Provide the (x, y) coordinate of the cell's center where the given text is located.  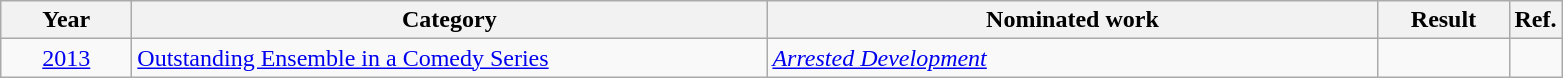
Year (66, 20)
Arrested Development (1072, 58)
Outstanding Ensemble in a Comedy Series (450, 58)
2013 (66, 58)
Result (1444, 20)
Category (450, 20)
Nominated work (1072, 20)
Ref. (1536, 20)
